Search for the cell housing the specified text and yield its (X, Y) center coordinate. 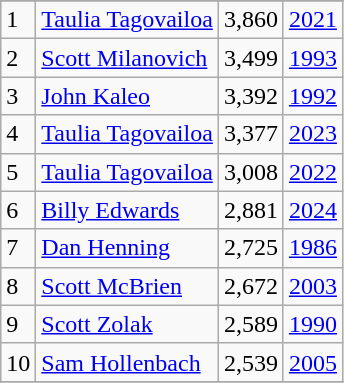
8 (18, 286)
John Kaleo (128, 96)
Scott Milanovich (128, 58)
1 (18, 20)
Sam Hollenbach (128, 362)
5 (18, 172)
3,499 (250, 58)
1993 (312, 58)
2024 (312, 210)
2005 (312, 362)
10 (18, 362)
2021 (312, 20)
2,725 (250, 248)
2,589 (250, 324)
9 (18, 324)
2022 (312, 172)
2023 (312, 134)
1986 (312, 248)
2,881 (250, 210)
6 (18, 210)
2003 (312, 286)
Scott Zolak (128, 324)
3,377 (250, 134)
1992 (312, 96)
3,392 (250, 96)
Scott McBrien (128, 286)
4 (18, 134)
Dan Henning (128, 248)
2 (18, 58)
1990 (312, 324)
Billy Edwards (128, 210)
3 (18, 96)
3,008 (250, 172)
2,539 (250, 362)
2,672 (250, 286)
7 (18, 248)
3,860 (250, 20)
